Search for the cell housing the specified text and yield its (X, Y) center coordinate. 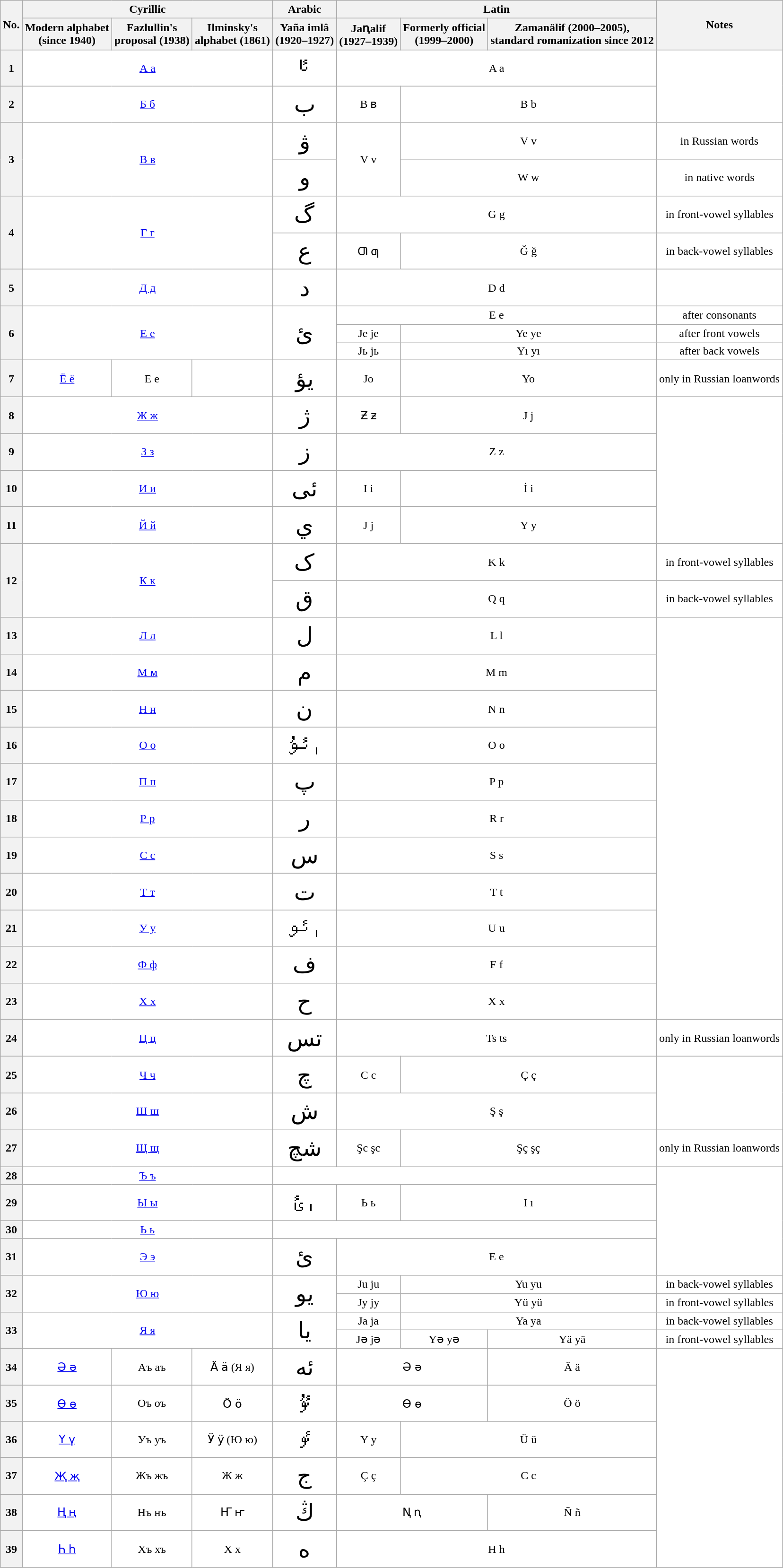
Ю ю (148, 1294)
Ñ ñ (572, 1513)
Şc şc (369, 1148)
Zamanälif (2000–2005), standard romanization since 2012 (572, 34)
Ӧ ӧ (232, 1403)
Ш ш (148, 1111)
39 (11, 1549)
ڭ (304, 1513)
ﺭ (304, 818)
ࢭئ (304, 1203)
Ъ ъ (148, 1176)
Formerly official (1999–2000) (444, 34)
3 (11, 159)
D d (496, 288)
С с (148, 855)
Yä yä (572, 1339)
P p (496, 782)
ﯰ (304, 1403)
Ɵ ɵ (412, 1403)
ﺡ (304, 1001)
6 (11, 333)
Ä ä (572, 1367)
Г г (148, 233)
36 (11, 1439)
14 (11, 672)
No. (11, 26)
X x (496, 1001)
35 (11, 1403)
Һ һ (67, 1549)
Ju ju (369, 1285)
24 (11, 1038)
ﺝ (304, 1476)
Аъ аъ (152, 1367)
38 (11, 1513)
Ф ф (148, 965)
Modern alphabet (since 1940) (67, 34)
م (304, 672)
Д д (148, 288)
1 (11, 68)
19 (11, 855)
in native words (719, 178)
Je je (369, 333)
17 (11, 782)
in Russian words (719, 141)
З з (148, 452)
Ya ya (529, 1321)
Ğ ğ (529, 251)
Q q (496, 599)
ئی (304, 489)
Z z (496, 452)
Л л (148, 635)
12 (11, 580)
Cyrillic (148, 9)
10 (11, 489)
8 (11, 415)
22 (11, 965)
У у (148, 928)
ﯮ (304, 1439)
Fazlullin's proposal (1938) (152, 34)
ن (304, 709)
27 (11, 1148)
Ꞑ ꞑ (412, 1513)
تس (304, 1038)
28 (11, 1176)
A a (496, 68)
ق (304, 599)
Ө ө (67, 1403)
32 (11, 1294)
I i (369, 489)
شچ (304, 1148)
R r (496, 818)
13 (11, 635)
Yə yə (444, 1339)
ه (304, 1549)
ࢭئو (304, 928)
К к (148, 580)
Ə ə (412, 1367)
Jə jə (369, 1339)
Şç şç (529, 1148)
Ö ö (572, 1403)
Ц ц (148, 1038)
Т т (148, 892)
N n (496, 709)
18 (11, 818)
И и (148, 489)
Ү ү (67, 1439)
ژ (304, 415)
ۋ (304, 141)
37 (11, 1476)
Ӓ ӓ (Я я) (232, 1367)
Jaꞑalif (1927–1939) (369, 34)
26 (11, 1111)
33 (11, 1330)
Жъ жъ (152, 1476)
Jy jy (369, 1303)
ﻉ (304, 251)
Ü ü (529, 1439)
Й й (148, 525)
4 (11, 233)
و (304, 178)
Yü yü (529, 1303)
after consonants (719, 315)
7 (11, 379)
Ә ә (67, 1367)
Ӱ ӱ (Ю ю) (232, 1439)
Ы ы (148, 1203)
after back vowels (719, 351)
Ja ja (369, 1321)
Ё ё (67, 379)
29 (11, 1203)
Ye ye (529, 333)
يا (304, 1330)
15 (11, 709)
Ƣ ƣ (369, 251)
2 (11, 104)
20 (11, 892)
ﭺ (304, 1075)
ﺯ (304, 452)
İ i (529, 489)
Ƶ ƶ (369, 415)
Р р (148, 818)
O o (496, 745)
ل (304, 635)
Ч ч (148, 1075)
ﮒ (304, 215)
L l (496, 635)
31 (11, 1257)
ﭖ (304, 782)
23 (11, 1001)
U u (496, 928)
Э э (148, 1257)
Җ җ (67, 1476)
9 (11, 452)
Щ щ (148, 1148)
11 (11, 525)
ف (304, 965)
21 (11, 928)
Ş ş (496, 1111)
Ts ts (496, 1038)
34 (11, 1367)
Yo (529, 379)
W w (529, 178)
يو (304, 1294)
М м (148, 672)
ﺋﻪ (304, 1367)
K k (496, 562)
H h (496, 1549)
Оъ оъ (152, 1403)
T t (496, 892)
ﮎ (304, 562)
Уъ уъ (152, 1439)
П п (148, 782)
16 (11, 745)
S s (496, 855)
5 (11, 288)
30 (11, 1230)
25 (11, 1075)
F f (496, 965)
Latin (496, 9)
ﺱ (304, 855)
Arabic (304, 9)
Yaña imlâ (1920–1927) (304, 34)
ﯪ (304, 68)
Yı yı (529, 351)
Notes (719, 26)
after front vowels (719, 333)
Я я (148, 1330)
B ʙ (369, 104)
А а (148, 68)
G g (496, 215)
ت (304, 892)
يؤ (304, 379)
Нъ нъ (152, 1513)
Yu yu (529, 1285)
I ı (529, 1203)
ﺵ (304, 1111)
Ilminsky's alphabet (1861) (232, 34)
Jь jь (369, 351)
Jo (369, 379)
В в (148, 159)
Ң ң (67, 1513)
ب (304, 104)
О о (148, 745)
M m (496, 672)
Ҥ ҥ (232, 1513)
ࢭئۇ (304, 745)
B b (529, 104)
Б б (148, 104)
ي (304, 525)
Н н (148, 709)
ﺩ (304, 288)
Хъ хъ (152, 1549)
